Scan for the cell matching the given text and deliver its [X, Y] coordinate at center. 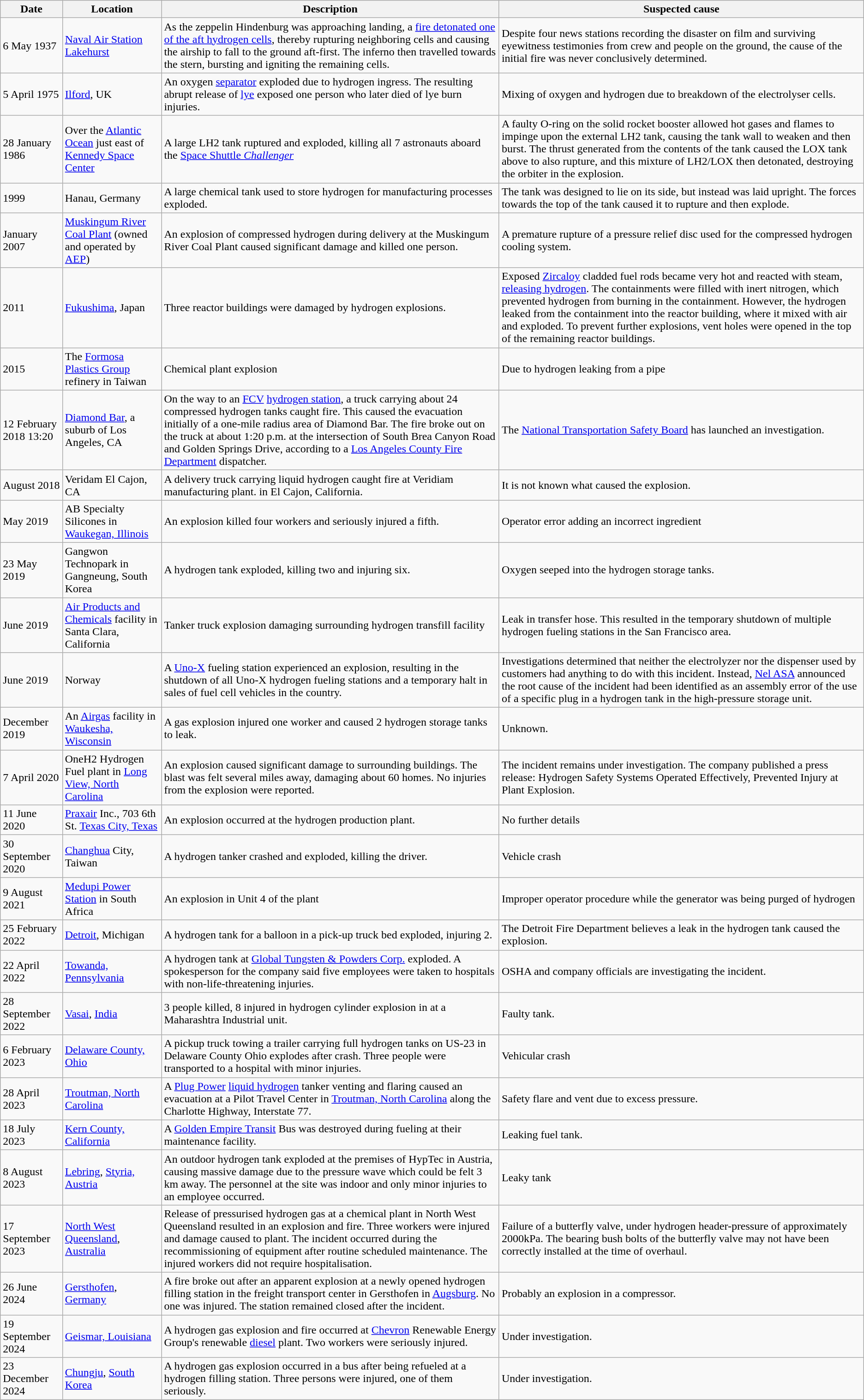
December 2019 [31, 729]
Muskingum River Coal Plant (owned and operated by AEP) [112, 240]
Unknown. [681, 729]
Diamond Bar, a suburb of Los Angeles, CA [112, 430]
Gersthofen, Germany [112, 1293]
1999 [31, 198]
23 May 2019 [31, 570]
28 April 2023 [31, 1099]
Detroit, Michigan [112, 935]
Kern County, California [112, 1135]
25 February 2022 [31, 935]
12 February 2018 13:20 [31, 430]
Three reactor buildings were damaged by hydrogen explosions. [330, 307]
Troutman, North Carolina [112, 1099]
AB Specialty Silicones in Waukegan, Illinois [112, 521]
An explosion in Unit 4 of the plant [330, 899]
Vehicular crash [681, 1056]
Leak in transfer hose. This resulted in the temporary shutdown of multiple hydrogen fueling stations in the San Francisco area. [681, 625]
May 2019 [31, 521]
22 April 2022 [31, 971]
Operator error adding an incorrect ingredient [681, 521]
Over the Atlantic Ocean just east of Kennedy Space Center [112, 149]
28 January 1986 [31, 149]
Location [112, 9]
Towanda, Pennsylvania [112, 971]
An Airgas facility in Waukesha, Wisconsin [112, 729]
8 August 2023 [31, 1177]
The Detroit Fire Department believes a leak in the hydrogen tank caused the explosion. [681, 935]
7 April 2020 [31, 777]
17 September 2023 [31, 1238]
A large chemical tank used to store hydrogen for manufacturing processes exploded. [330, 198]
Chungju, South Korea [112, 1379]
Ilford, UK [112, 94]
3 people killed, 8 injured in hydrogen cylinder explosion in at a Maharashtra Industrial unit. [330, 1014]
Gangwon Technopark in Gangneung, South Korea [112, 570]
Changhua City, Taiwan [112, 856]
A hydrogen gas explosion and fire occurred at Chevron Renewable Energy Group's renewable diesel plant. Two workers were seriously injured. [330, 1336]
Improper operator procedure while the generator was being purged of hydrogen [681, 899]
A hydrogen gas explosion occurred in a bus after being refueled at a hydrogen filling station. Three persons were injured, one of them seriously. [330, 1379]
19 September 2024 [31, 1336]
The tank was designed to lie on its side, but instead was laid upright. The forces towards the top of the tank caused it to rupture and then explode. [681, 198]
North West Queensland, Australia [112, 1238]
Safety flare and vent due to excess pressure. [681, 1099]
Medupi Power Station in South Africa [112, 899]
Date [31, 9]
Due to hydrogen leaking from a pipe [681, 369]
Naval Air Station Lakehurst [112, 45]
Norway [112, 680]
Tanker truck explosion damaging surrounding hydrogen transfill facility [330, 625]
A hydrogen tank for a balloon in a pick-up truck bed exploded, injuring 2. [330, 935]
A gas explosion injured one worker and caused 2 hydrogen storage tanks to leak. [330, 729]
23 December 2024 [31, 1379]
Vehicle crash [681, 856]
6 February 2023 [31, 1056]
Faulty tank. [681, 1014]
A hydrogen tanker crashed and exploded, killing the driver. [330, 856]
6 May 1937 [31, 45]
A Golden Empire Transit Bus was destroyed during fueling at their maintenance facility. [330, 1135]
26 June 2024 [31, 1293]
Leaky tank [681, 1177]
Air Products and Chemicals facility in Santa Clara, California [112, 625]
Oxygen seeped into the hydrogen storage tanks. [681, 570]
August 2018 [31, 485]
OneH2 Hydrogen Fuel plant in Long View, North Carolina [112, 777]
Chemical plant explosion [330, 369]
Probably an explosion in a compressor. [681, 1293]
Praxair Inc., 703 6th St. Texas City, Texas [112, 820]
Lebring, Styria, Austria [112, 1177]
Fukushima, Japan [112, 307]
Leaking fuel tank. [681, 1135]
An explosion occurred at the hydrogen production plant. [330, 820]
OSHA and company officials are investigating the incident. [681, 971]
A hydrogen tank exploded, killing two and injuring six. [330, 570]
30 September 2020 [31, 856]
2011 [31, 307]
It is not known what caused the explosion. [681, 485]
An oxygen separator exploded due to hydrogen ingress. The resulting abrupt release of lye exposed one person who later died of lye burn injuries. [330, 94]
18 July 2023 [31, 1135]
A large LH2 tank ruptured and exploded, killing all 7 astronauts aboard the Space Shuttle Challenger [330, 149]
Veridam El Cajon, CA [112, 485]
The Formosa Plastics Group refinery in Taiwan [112, 369]
Hanau, Germany [112, 198]
Vasai, India [112, 1014]
11 June 2020 [31, 820]
The National Transportation Safety Board has launched an investigation. [681, 430]
No further details [681, 820]
An explosion killed four workers and seriously injured a fifth. [330, 521]
9 August 2021 [31, 899]
2015 [31, 369]
28 September 2022 [31, 1014]
January 2007 [31, 240]
5 April 1975 [31, 94]
A delivery truck carrying liquid hydrogen caught fire at Veridiam manufacturing plant. in El Cajon, California. [330, 485]
Suspected cause [681, 9]
Delaware County, Ohio [112, 1056]
An explosion of compressed hydrogen during delivery at the Muskingum River Coal Plant caused significant damage and killed one person. [330, 240]
Description [330, 9]
Mixing of oxygen and hydrogen due to breakdown of the electrolyser cells. [681, 94]
A premature rupture of a pressure relief disc used for the compressed hydrogen cooling system. [681, 240]
Geismar, Louisiana [112, 1336]
